Scan for the cell matching the given text and deliver its (X, Y) coordinate at center. 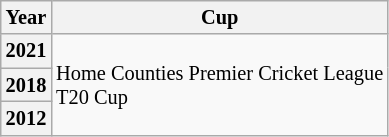
2021 (26, 51)
Cup (220, 17)
Year (26, 17)
Home Counties Premier Cricket League T20 Cup (220, 84)
2018 (26, 85)
2012 (26, 118)
